Capture the cell that displays the provided text and extract its [x, y] central coordinate. 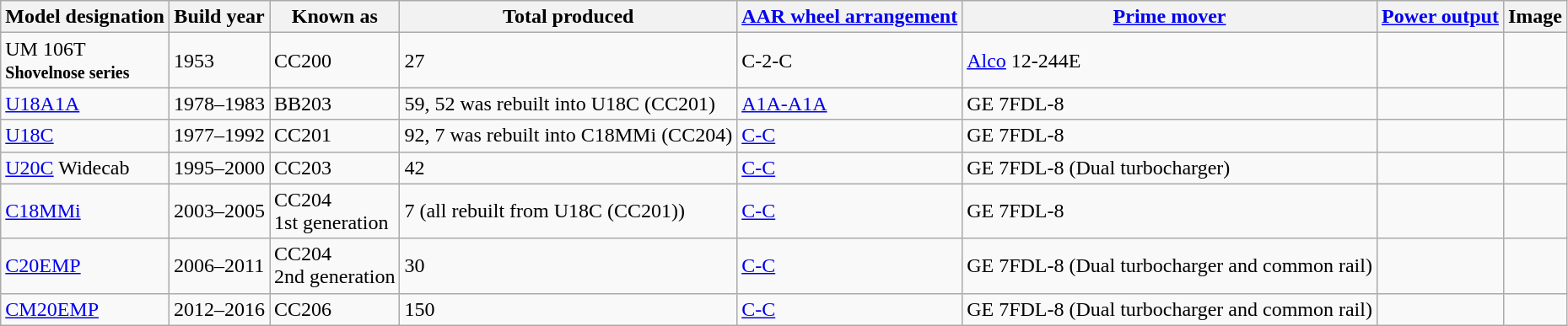
27 [568, 61]
U18A1A [85, 104]
UM 106T Shovelnose series [85, 61]
1995–2000 [219, 168]
Total produced [568, 17]
U18C [85, 136]
CC2042nd generation [335, 266]
92, 7 was rebuilt into C18MMi (CC204) [568, 136]
2003–2005 [219, 211]
CM20EMP [85, 309]
Known as [335, 17]
2006–2011 [219, 266]
42 [568, 168]
CC2041st generation [335, 211]
150 [568, 309]
U20C Widecab [85, 168]
7 (all rebuilt from U18C (CC201)) [568, 211]
GE 7FDL-8 (Dual turbocharger) [1170, 168]
CC200 [335, 61]
Build year [219, 17]
CC206 [335, 309]
Prime mover [1170, 17]
C18MMi [85, 211]
CC201 [335, 136]
1978–1983 [219, 104]
CC203 [335, 168]
30 [568, 266]
Model designation [85, 17]
AAR wheel arrangement [850, 17]
2012–2016 [219, 309]
59, 52 was rebuilt into U18C (CC201) [568, 104]
Power output [1440, 17]
1953 [219, 61]
A1A-A1A [850, 104]
C20EMP [85, 266]
BB203 [335, 104]
Alco 12-244E [1170, 61]
C-2-C [850, 61]
Image [1535, 17]
1977–1992 [219, 136]
